Scan for the cell matching the given text and deliver its [x, y] coordinate at center. 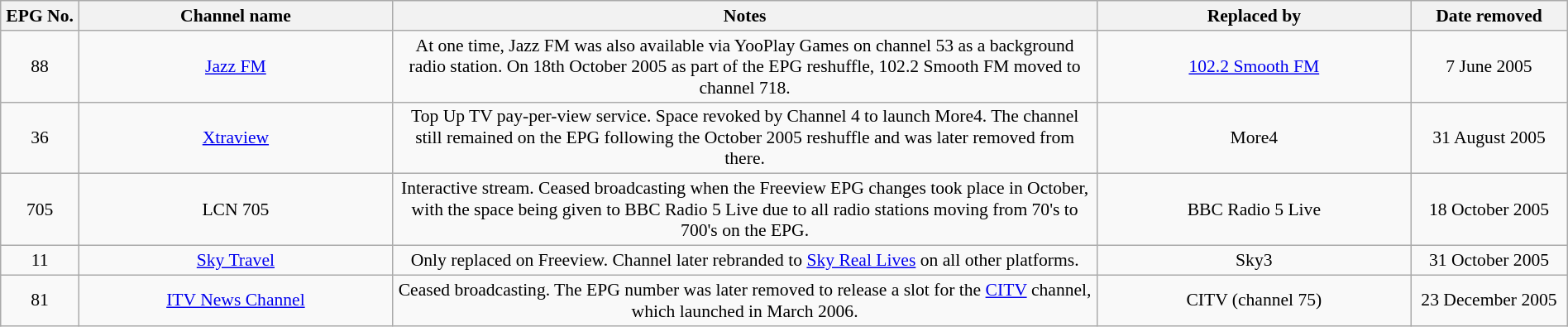
Only replaced on Freeview. Channel later rebranded to Sky Real Lives on all other platforms. [744, 261]
11 [40, 261]
Ceased broadcasting. The EPG number was later removed to release a slot for the CITV channel, which launched in March 2006. [744, 300]
More4 [1254, 137]
Jazz FM [235, 66]
LCN 705 [235, 210]
Replaced by [1254, 16]
ITV News Channel [235, 300]
EPG No. [40, 16]
31 October 2005 [1489, 261]
18 October 2005 [1489, 210]
Notes [744, 16]
Sky3 [1254, 261]
23 December 2005 [1489, 300]
36 [40, 137]
CITV (channel 75) [1254, 300]
705 [40, 210]
102.2 Smooth FM [1254, 66]
81 [40, 300]
Xtraview [235, 137]
Channel name [235, 16]
7 June 2005 [1489, 66]
Date removed [1489, 16]
88 [40, 66]
Sky Travel [235, 261]
BBC Radio 5 Live [1254, 210]
31 August 2005 [1489, 137]
